Identify which cell holds the provided text, then report its [x, y] central coordinate. 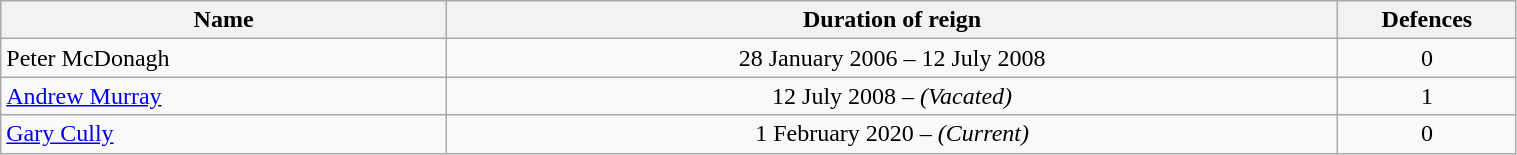
1 February 2020 – (Current) [892, 134]
28 January 2006 – 12 July 2008 [892, 58]
Peter McDonagh [224, 58]
Gary Cully [224, 134]
Duration of reign [892, 20]
Andrew Murray [224, 96]
Defences [1427, 20]
12 July 2008 – (Vacated) [892, 96]
1 [1427, 96]
Name [224, 20]
